Pinpoint the cell where the given text exists, returning its (X, Y) midpoint coordinate. 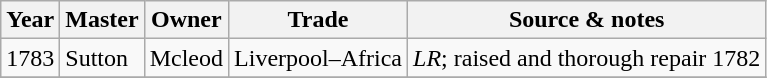
LR; raised and thorough repair 1782 (587, 58)
1783 (30, 58)
Year (30, 20)
Source & notes (587, 20)
Trade (318, 20)
Sutton (102, 58)
Owner (186, 20)
Master (102, 20)
Liverpool–Africa (318, 58)
Mcleod (186, 58)
